Detect which cell encompasses the target text, then output its [x, y] center coordinate. 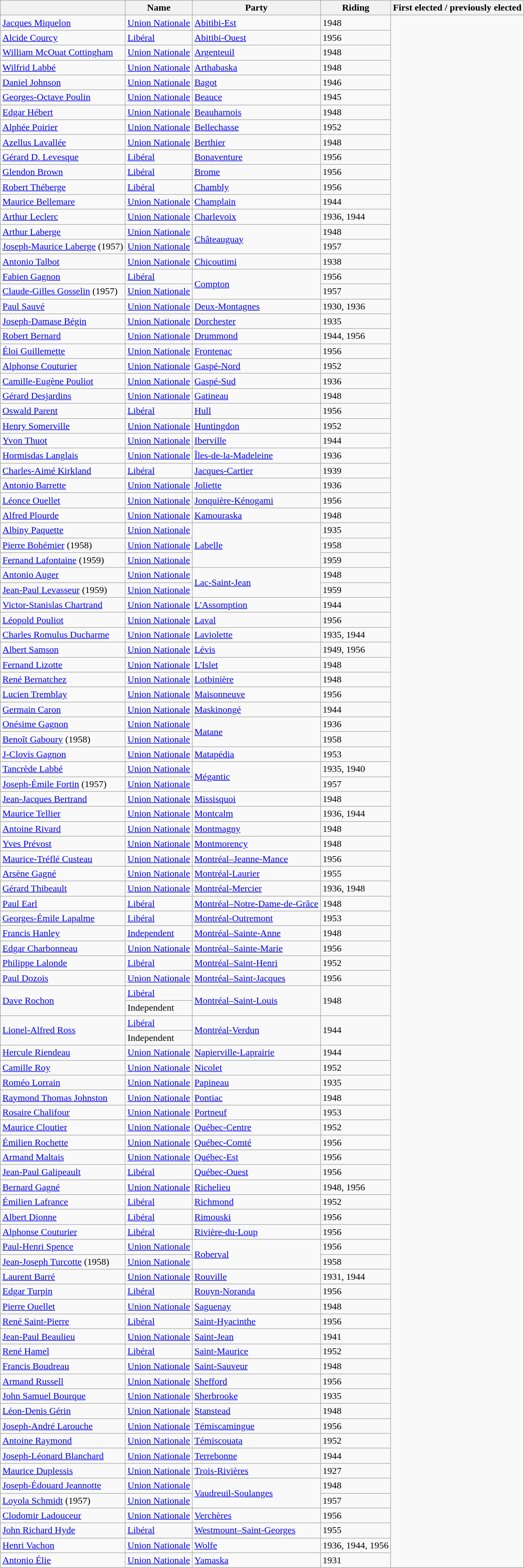
Westmount–Saint-Georges [257, 1530]
L'Islet [257, 665]
Berthier [257, 142]
1948, 1956 [356, 1187]
Albert Samson [63, 649]
Wolfe [257, 1545]
Châteauguay [257, 239]
Dave Rochon [63, 1000]
Stanstead [257, 1411]
1930, 1936 [356, 306]
Yamaska [257, 1560]
John Richard Hyde [63, 1530]
Laurent Barré [63, 1277]
Matane [257, 732]
Bagot [257, 82]
Hercule Riendeau [63, 1053]
Pontiac [257, 1097]
Gérard Desjardins [63, 396]
Bonaventure [257, 157]
Clodomir Ladouceur [63, 1515]
Tancrède Labbé [63, 769]
Fernand Lafontaine (1959) [63, 560]
Azellus Lavallée [63, 142]
Georges-Émile Lapalme [63, 919]
Jacques-Cartier [257, 471]
Victor-Stanislas Chartrand [63, 605]
Matapédia [257, 754]
Edgar Hébert [63, 112]
Émilien Lafrance [63, 1202]
1939 [356, 471]
Vaudreuil-Soulanges [257, 1493]
Glendon Brown [63, 172]
1938 [356, 262]
1936, 1944, 1956 [356, 1545]
Gatineau [257, 396]
Argenteuil [257, 53]
Abitibi-Est [257, 23]
Iberville [257, 441]
Joliette [257, 486]
Jacques Miquelon [63, 23]
Napierville-Laprairie [257, 1053]
Gaspé-Sud [257, 381]
Montréal–Saint-Jacques [257, 978]
Trois-Rivières [257, 1471]
Yvon Thuot [63, 441]
Albiny Paquette [63, 530]
Huntingdon [257, 426]
Maisonneuve [257, 695]
1941 [356, 1336]
Saint-Hyacinthe [257, 1321]
Joseph-Maurice Laberge (1957) [63, 247]
Joseph-André Larouche [63, 1426]
John Samuel Bourque [63, 1396]
Francis Boudreau [63, 1366]
Sherbrooke [257, 1396]
Riding [356, 8]
Benoît Gaboury (1958) [63, 739]
Maurice Cloutier [63, 1127]
Laviolette [257, 635]
Joseph-Léonard Blanchard [63, 1456]
Antonio Talbot [63, 262]
Gérard Thibeault [63, 888]
Nicolet [257, 1068]
Léonce Ouellet [63, 500]
Name [159, 8]
Maurice Bellemare [63, 202]
Beauharnois [257, 112]
Dorchester [257, 321]
Léopold Pouliot [63, 620]
Bernard Gagné [63, 1187]
Richelieu [257, 1187]
Québec-Ouest [257, 1172]
Hormisdas Langlais [63, 456]
Maskinongé [257, 709]
Kamouraska [257, 515]
Gaspé-Nord [257, 366]
Bellechasse [257, 127]
Charles-Aimé Kirkland [63, 471]
1944, 1956 [356, 336]
Wilfrid Labbé [63, 67]
Lotbinière [257, 680]
Francis Hanley [63, 933]
Montréal–Sainte-Marie [257, 948]
Compton [257, 284]
Raymond Thomas Johnston [63, 1097]
Terrebonne [257, 1456]
Pierre Ouellet [63, 1306]
Joseph-Édouard Jeannotte [63, 1486]
Témiscamingue [257, 1426]
Robert Théberge [63, 187]
Paul Sauvé [63, 306]
Missisquoi [257, 799]
Antonio Élie [63, 1560]
Québec-Est [257, 1157]
1945 [356, 97]
Montréal–Sainte-Anne [257, 933]
Abitibi-Ouest [257, 38]
Fabien Gagnon [63, 276]
Hull [257, 411]
Québec-Comté [257, 1142]
Joseph-Émile Fortin (1957) [63, 784]
Rouville [257, 1277]
Alcide Courcy [63, 38]
Edgar Charbonneau [63, 948]
Léon-Denis Gérin [63, 1411]
Jean-Paul Galipeault [63, 1172]
Montréal–Jeanne-Mance [257, 859]
Îles-de-la-Madeleine [257, 456]
Montréal–Notre-Dame-de-Grâce [257, 903]
Maurice-Tréflé Custeau [63, 859]
Robert Bernard [63, 336]
1949, 1956 [356, 649]
Joseph-Damase Bégin [63, 321]
Henri Vachon [63, 1545]
Roberval [257, 1254]
Montréal–Saint-Louis [257, 1000]
Drummond [257, 336]
Paul Dozois [63, 978]
Montréal-Laurier [257, 873]
Claude-Gilles Gosselin (1957) [63, 291]
Camille-Eugène Pouliot [63, 381]
Jonquière-Kénogami [257, 500]
Laval [257, 620]
Arthur Leclerc [63, 217]
Témiscouata [257, 1441]
Jean-Paul Beaulieu [63, 1336]
Oswald Parent [63, 411]
Loyola Schmidt (1957) [63, 1501]
Antoine Raymond [63, 1441]
Georges-Octave Poulin [63, 97]
Onésime Gagnon [63, 724]
Chicoutimi [257, 262]
Edgar Turpin [63, 1292]
Montcalm [257, 814]
Lac-Saint-Jean [257, 582]
Montréal–Saint-Henri [257, 963]
Frontenac [257, 351]
Saint-Jean [257, 1336]
1936, 1948 [356, 888]
Maurice Tellier [63, 814]
Arthur Laberge [63, 232]
Camille Roy [63, 1068]
Éloi Guillemette [63, 351]
Daniel Johnson [63, 82]
Fernand Lizotte [63, 665]
Charles Romulus Ducharme [63, 635]
Arsène Gagné [63, 873]
1935, 1944 [356, 635]
Paul Earl [63, 903]
Lévis [257, 649]
Mégantic [257, 777]
Lucien Tremblay [63, 695]
1931, 1944 [356, 1277]
Québec-Centre [257, 1127]
Alfred Plourde [63, 515]
1935, 1940 [356, 769]
René Hamel [63, 1351]
Henry Somerville [63, 426]
Montmagny [257, 829]
Shefford [257, 1381]
Montréal-Outremont [257, 919]
Jean-Joseph Turcotte (1958) [63, 1262]
Antonio Auger [63, 575]
Rouyn-Noranda [257, 1292]
Deux-Montagnes [257, 306]
Maurice Duplessis [63, 1471]
William McOuat Cottingham [63, 53]
Rivière-du-Loup [257, 1232]
L'Assomption [257, 605]
Jean-Jacques Bertrand [63, 799]
Arthabaska [257, 67]
Yves Prévost [63, 844]
Chambly [257, 187]
René Bernatchez [63, 680]
Roméo Lorrain [63, 1082]
Papineau [257, 1082]
Gérard D. Levesque [63, 157]
Pierre Bohémier (1958) [63, 545]
Party [257, 8]
Antoine Rivard [63, 829]
Saint-Maurice [257, 1351]
Lionel-Alfred Ross [63, 1030]
Jean-Paul Levasseur (1959) [63, 590]
Alphée Poirier [63, 127]
Charlevoix [257, 217]
J-Clovis Gagnon [63, 754]
Rimouski [257, 1217]
Labelle [257, 545]
Rosaire Chalifour [63, 1112]
1946 [356, 82]
René Saint-Pierre [63, 1321]
Armand Maltais [63, 1157]
Saint-Sauveur [257, 1366]
Verchères [257, 1515]
Albert Dionne [63, 1217]
First elected / previously elected [458, 8]
Antonio Barrette [63, 486]
Montmorency [257, 844]
Brome [257, 172]
1931 [356, 1560]
Armand Russell [63, 1381]
Richmond [257, 1202]
Montréal-Mercier [257, 888]
Champlain [257, 202]
Montréal-Verdun [257, 1030]
Émilien Rochette [63, 1142]
Saguenay [257, 1306]
1927 [356, 1471]
Portneuf [257, 1112]
Philippe Lalonde [63, 963]
Germain Caron [63, 709]
Beauce [257, 97]
Paul-Henri Spence [63, 1247]
